Output the [x, y] coordinate of the center of the cell containing the given text.  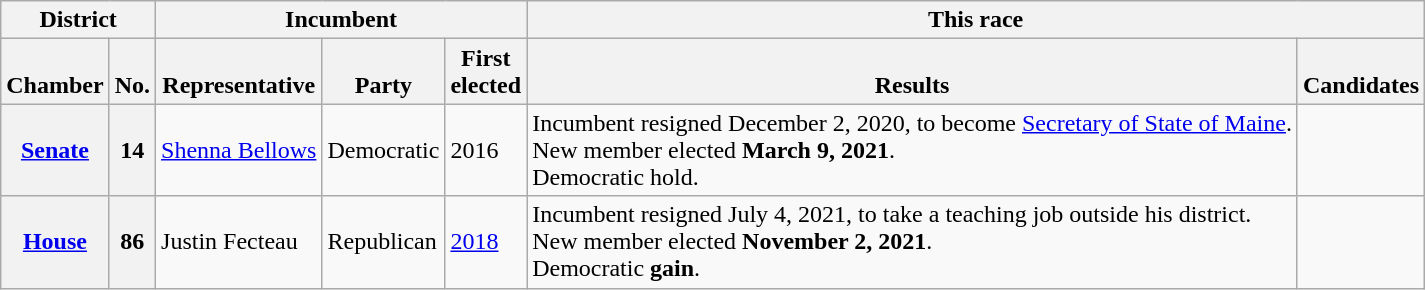
2016 [486, 150]
No. [132, 72]
Candidates [1360, 72]
District [78, 20]
14 [132, 150]
2018 [486, 242]
Chamber [55, 72]
This race [976, 20]
Democratic [384, 150]
House [55, 242]
Incumbent resigned December 2, 2020, to become Secretary of State of Maine.New member elected March 9, 2021.Democratic hold. [912, 150]
86 [132, 242]
Incumbent [342, 20]
Results [912, 72]
Republican [384, 242]
Incumbent resigned July 4, 2021, to take a teaching job outside his district.New member elected November 2, 2021.Democratic gain. [912, 242]
Senate [55, 150]
Representative [239, 72]
Firstelected [486, 72]
Party [384, 72]
Justin Fecteau [239, 242]
Shenna Bellows [239, 150]
